Scan for the cell matching the given text and deliver its (x, y) coordinate at center. 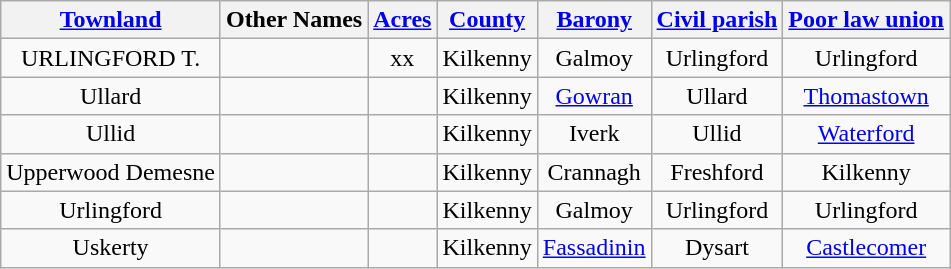
Waterford (866, 134)
Townland (111, 20)
URLINGFORD T. (111, 58)
County (487, 20)
Upperwood Demesne (111, 172)
Dysart (717, 248)
Other Names (294, 20)
Castlecomer (866, 248)
Freshford (717, 172)
Uskerty (111, 248)
Crannagh (594, 172)
Iverk (594, 134)
Acres (402, 20)
Fassadinin (594, 248)
Civil parish (717, 20)
Gowran (594, 96)
Barony (594, 20)
xx (402, 58)
Thomastown (866, 96)
Poor law union (866, 20)
